Provide the [X, Y] coordinate of the cell's center where the given text is located.  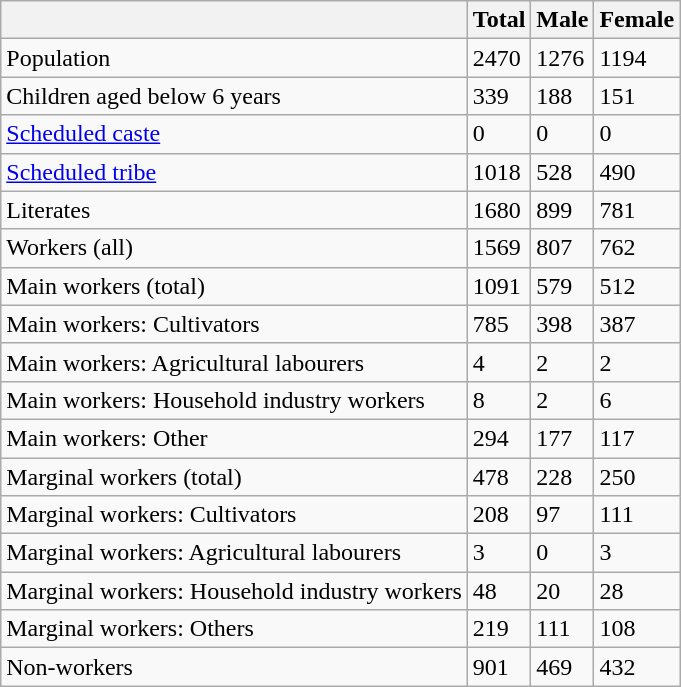
781 [637, 210]
339 [499, 96]
Scheduled tribe [234, 172]
Female [637, 20]
Main workers: Household industry workers [234, 400]
Marginal workers: Agricultural labourers [234, 553]
1276 [562, 58]
387 [637, 324]
Main workers: Agricultural labourers [234, 362]
901 [499, 667]
228 [562, 477]
1091 [499, 286]
6 [637, 400]
Male [562, 20]
Children aged below 6 years [234, 96]
108 [637, 629]
Main workers (total) [234, 286]
432 [637, 667]
97 [562, 515]
528 [562, 172]
807 [562, 248]
490 [637, 172]
469 [562, 667]
579 [562, 286]
4 [499, 362]
1569 [499, 248]
117 [637, 438]
762 [637, 248]
208 [499, 515]
2470 [499, 58]
1194 [637, 58]
Workers (all) [234, 248]
250 [637, 477]
Scheduled caste [234, 134]
Main workers: Cultivators [234, 324]
398 [562, 324]
219 [499, 629]
20 [562, 591]
899 [562, 210]
Population [234, 58]
151 [637, 96]
Main workers: Other [234, 438]
Marginal workers: Household industry workers [234, 591]
1680 [499, 210]
8 [499, 400]
28 [637, 591]
Marginal workers (total) [234, 477]
48 [499, 591]
512 [637, 286]
Non-workers [234, 667]
Marginal workers: Cultivators [234, 515]
Literates [234, 210]
1018 [499, 172]
Total [499, 20]
177 [562, 438]
Marginal workers: Others [234, 629]
478 [499, 477]
188 [562, 96]
785 [499, 324]
294 [499, 438]
